Find where the given text appears and provide that cell's center as (X, Y) coordinate. 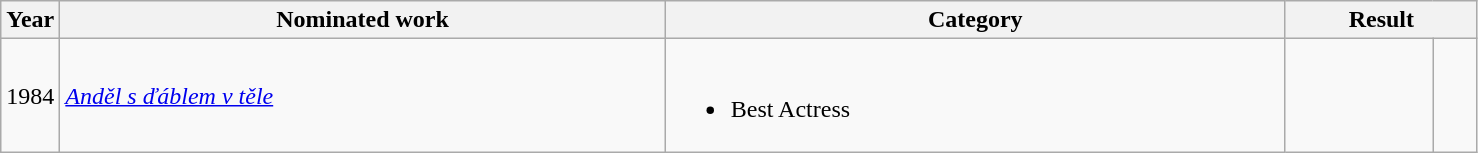
Anděl s ďáblem v těle (362, 96)
1984 (30, 96)
Nominated work (362, 20)
Best Actress (975, 96)
Category (975, 20)
Year (30, 20)
Result (1381, 20)
